Capture the cell that displays the provided text and extract its [X, Y] central coordinate. 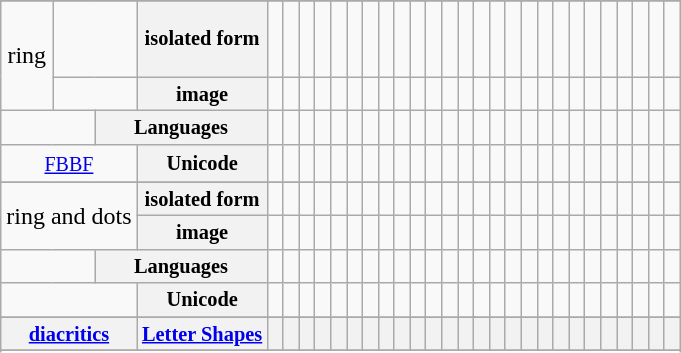
ring and dots [69, 216]
diacritics [69, 334]
FBBF [69, 163]
ring [27, 56]
Letter Shapes [202, 334]
